Detect which cell encompasses the target text, then output its (x, y) center coordinate. 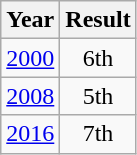
Year (30, 20)
6th (98, 58)
Result (98, 20)
7th (98, 134)
2016 (30, 134)
2008 (30, 96)
5th (98, 96)
2000 (30, 58)
